Return the (X, Y) coordinate for the center point of the cell that contains the specified text.  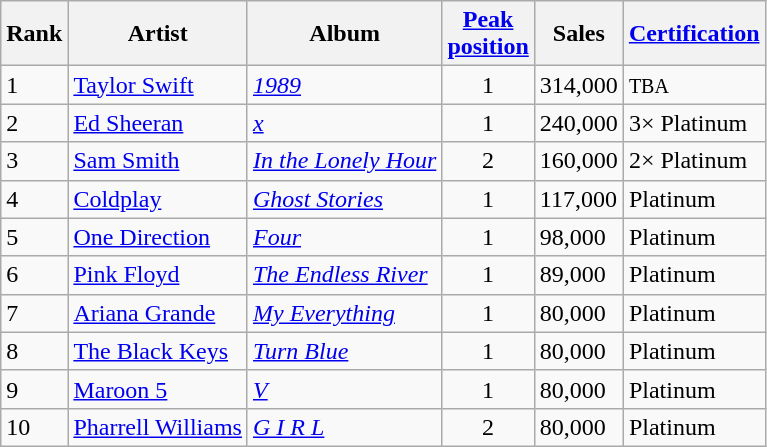
Album (344, 34)
Coldplay (158, 199)
160,000 (578, 161)
8 (34, 351)
Turn Blue (344, 351)
Sam Smith (158, 161)
89,000 (578, 275)
The Endless River (344, 275)
1989 (344, 85)
Pink Floyd (158, 275)
Certification (694, 34)
One Direction (158, 237)
Taylor Swift (158, 85)
117,000 (578, 199)
314,000 (578, 85)
240,000 (578, 123)
4 (34, 199)
Peakposition (488, 34)
98,000 (578, 237)
2× Platinum (694, 161)
V (344, 389)
The Black Keys (158, 351)
Artist (158, 34)
Ariana Grande (158, 313)
3 (34, 161)
In the Lonely Hour (344, 161)
G I R L (344, 427)
9 (34, 389)
Maroon 5 (158, 389)
Four (344, 237)
Ghost Stories (344, 199)
TBA (694, 85)
6 (34, 275)
My Everything (344, 313)
10 (34, 427)
7 (34, 313)
x (344, 123)
3× Platinum (694, 123)
Ed Sheeran (158, 123)
5 (34, 237)
Rank (34, 34)
Pharrell Williams (158, 427)
Sales (578, 34)
